Scan for the cell matching the given text and deliver its (X, Y) coordinate at center. 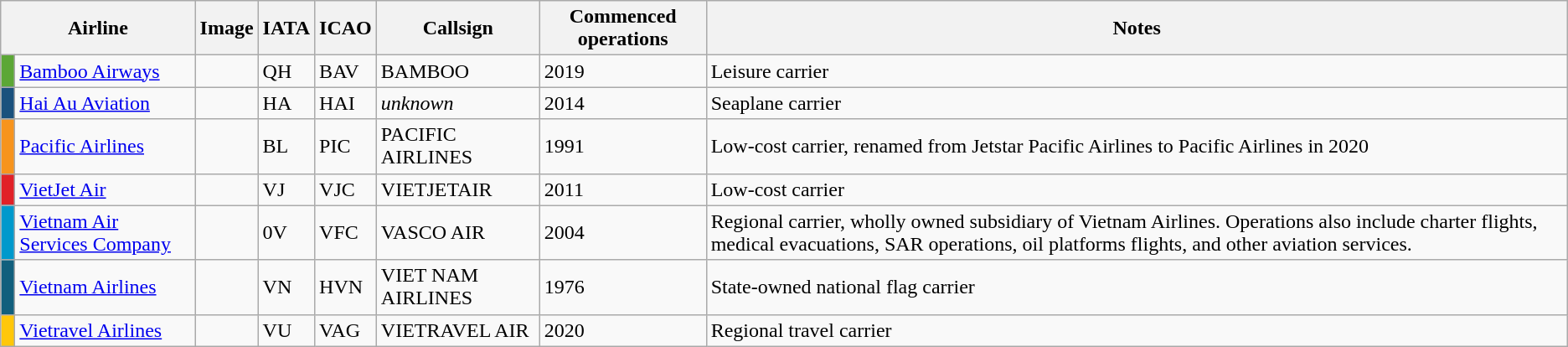
Airline (98, 28)
Callsign (457, 28)
Regional travel carrier (1137, 330)
VFC (346, 233)
VIETRAVEL AIR (457, 330)
HA (286, 103)
Vietnam Airlines (106, 287)
Hai Au Aviation (106, 103)
Image (226, 28)
BAMBOO (457, 71)
Vietravel Airlines (106, 330)
ICAO (346, 28)
VIET NAM AIRLINES (457, 287)
State-owned national flag carrier (1137, 287)
HVN (346, 287)
IATA (286, 28)
HAI (346, 103)
PIC (346, 146)
VJ (286, 189)
0V (286, 233)
QH (286, 71)
2011 (623, 189)
Low-cost carrier (1137, 189)
VIETJETAIR (457, 189)
Vietnam Air Services Company (106, 233)
Notes (1137, 28)
PACIFIC AIRLINES (457, 146)
VU (286, 330)
Commenced operations (623, 28)
1991 (623, 146)
Bamboo Airways (106, 71)
VN (286, 287)
2019 (623, 71)
VietJet Air (106, 189)
VJC (346, 189)
2014 (623, 103)
unknown (457, 103)
VASCO AIR (457, 233)
2020 (623, 330)
BAV (346, 71)
VAG (346, 330)
Pacific Airlines (106, 146)
Low-cost carrier, renamed from Jetstar Pacific Airlines to Pacific Airlines in 2020 (1137, 146)
1976 (623, 287)
Seaplane carrier (1137, 103)
Leisure carrier (1137, 71)
2004 (623, 233)
BL (286, 146)
